Output the [x, y] coordinate of the center of the cell containing the given text.  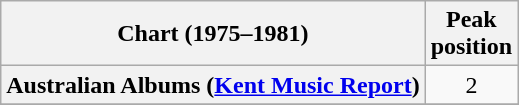
Chart (1975–1981) [213, 34]
Peakposition [471, 34]
2 [471, 85]
Australian Albums (Kent Music Report) [213, 85]
